Detect which cell encompasses the target text, then output its [X, Y] center coordinate. 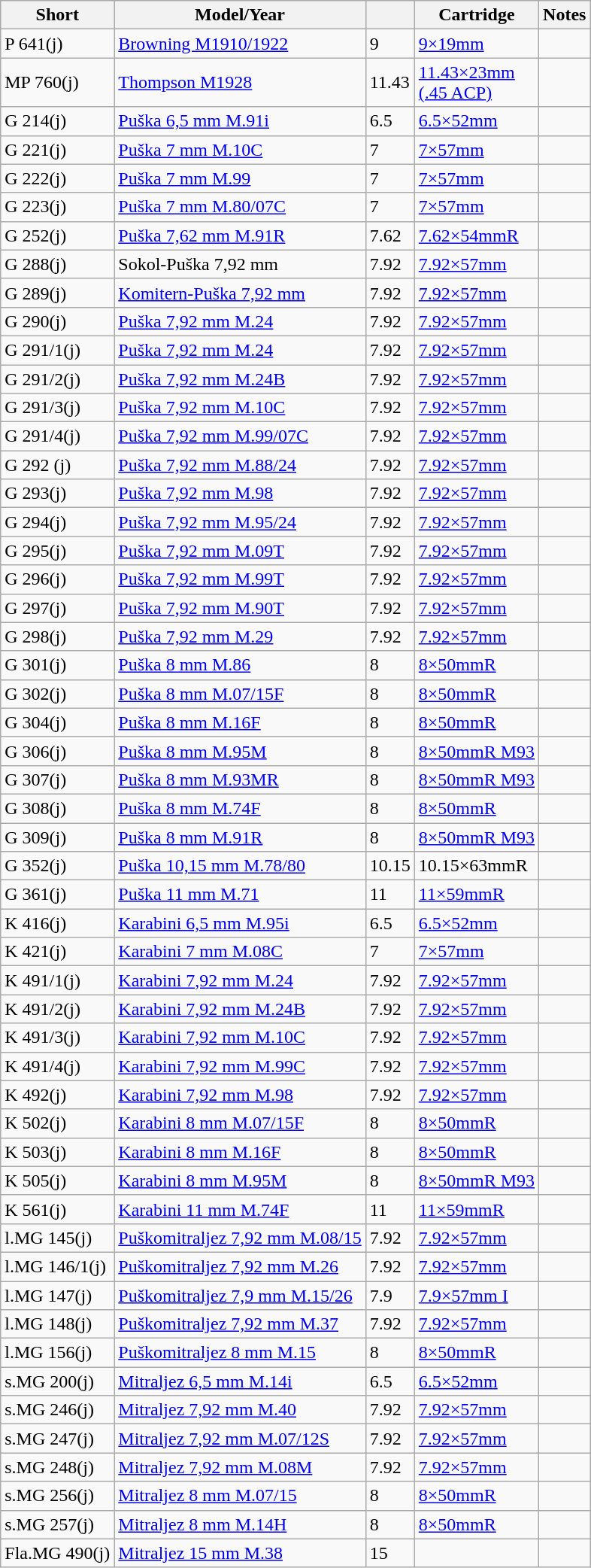
G 291/2(j) [57, 378]
G 223(j) [57, 207]
Karabini 8 mm M.16F [240, 1152]
Puška 7,92 mm M.99T [240, 579]
s.MG 246(j) [57, 1410]
K 492(j) [57, 1095]
Puška 7,92 mm M.10C [240, 408]
10.15 [389, 866]
K 505(j) [57, 1181]
Karabini 7,92 mm M.99C [240, 1066]
G 361(j) [57, 895]
Thompson M1928 [240, 83]
s.MG 257(j) [57, 1524]
Puška 7,92 mm M.09T [240, 551]
Puškomitraljez 8 mm M.15 [240, 1353]
G 301(j) [57, 665]
G 307(j) [57, 779]
l.MG 156(j) [57, 1353]
Model/Year [240, 15]
l.MG 145(j) [57, 1238]
G 222(j) [57, 178]
s.MG 248(j) [57, 1467]
Karabini 8 mm M.07/15F [240, 1123]
Karabini 11 mm M.74F [240, 1209]
s.MG 247(j) [57, 1439]
G 297(j) [57, 608]
K 491/1(j) [57, 980]
Puška 7,92 mm M.88/24 [240, 465]
Puška 8 mm M.91R [240, 837]
G 295(j) [57, 551]
Puška 6,5 mm M.91i [240, 121]
G 294(j) [57, 522]
K 502(j) [57, 1123]
Karabini 7,92 mm M.10C [240, 1038]
MP 760(j) [57, 83]
Short [57, 15]
Mitraljez 7,92 mm M.40 [240, 1410]
Karabini 7,92 mm M.98 [240, 1095]
Karabini 8 mm M.95M [240, 1181]
Notes [565, 15]
l.MG 147(j) [57, 1295]
G 309(j) [57, 837]
G 252(j) [57, 236]
G 214(j) [57, 121]
Puška 7,92 mm M.90T [240, 608]
G 289(j) [57, 293]
Karabini 7 mm M.08C [240, 952]
Fla.MG 490(j) [57, 1553]
G 298(j) [57, 637]
Mitraljez 7,92 mm M.07/12S [240, 1439]
Mitraljez 8 mm M.14H [240, 1524]
G 296(j) [57, 579]
7.62 [389, 236]
9×19mm [477, 44]
Puška 8 mm M.74F [240, 808]
l.MG 146/1(j) [57, 1266]
7.9 [389, 1295]
Puška 7,62 mm M.91R [240, 236]
Puška 11 mm M.71 [240, 895]
Puškomitraljez 7,92 mm M.26 [240, 1266]
K 503(j) [57, 1152]
G 290(j) [57, 321]
s.MG 256(j) [57, 1496]
9 [389, 44]
Puška 8 mm M.93MR [240, 779]
K 491/2(j) [57, 1009]
s.MG 200(j) [57, 1381]
11.43 [389, 83]
Sokol-Puška 7,92 mm [240, 264]
10.15×63mmR [477, 866]
Puška 7 mm M.80/07C [240, 207]
Cartridge [477, 15]
Puška 7,92 mm M.99/07C [240, 436]
K 561(j) [57, 1209]
G 293(j) [57, 494]
Karabini 6,5 mm M.95i [240, 923]
G 292 (j) [57, 465]
G 352(j) [57, 866]
Mitraljez 8 mm M.07/15 [240, 1496]
Puška 8 mm M.07/15F [240, 694]
Puška 7 mm M.99 [240, 178]
Puškomitraljez 7,9 mm M.15/26 [240, 1295]
Puška 7 mm M.10C [240, 150]
Puškomitraljez 7,92 mm M.08/15 [240, 1238]
Puška 8 mm M.86 [240, 665]
15 [389, 1553]
G 291/3(j) [57, 408]
Puška 7,92 mm M.29 [240, 637]
Mitraljez 7,92 mm M.08M [240, 1467]
Karabini 7,92 mm M.24 [240, 980]
K 421(j) [57, 952]
l.MG 148(j) [57, 1324]
Puška 7,92 mm M.95/24 [240, 522]
Komitern-Puška 7,92 mm [240, 293]
11.43×23mm(.45 ACP) [477, 83]
G 302(j) [57, 694]
Karabini 7,92 mm M.24B [240, 1009]
Browning M1910/1922 [240, 44]
Puška 7,92 mm M.24B [240, 378]
G 308(j) [57, 808]
Puškomitraljez 7,92 mm M.37 [240, 1324]
G 291/1(j) [57, 350]
7.62×54mmR [477, 236]
Mitraljez 6,5 mm M.14i [240, 1381]
Puška 8 mm M.95M [240, 751]
Mitraljez 15 mm M.38 [240, 1553]
Puška 10,15 mm M.78/80 [240, 866]
P 641(j) [57, 44]
G 221(j) [57, 150]
G 291/4(j) [57, 436]
7.9×57mm I [477, 1295]
K 491/3(j) [57, 1038]
Puška 7,92 mm M.98 [240, 494]
G 304(j) [57, 722]
G 288(j) [57, 264]
Puška 8 mm M.16F [240, 722]
G 306(j) [57, 751]
K 491/4(j) [57, 1066]
K 416(j) [57, 923]
